Scan for the cell matching the given text and deliver its (X, Y) coordinate at center. 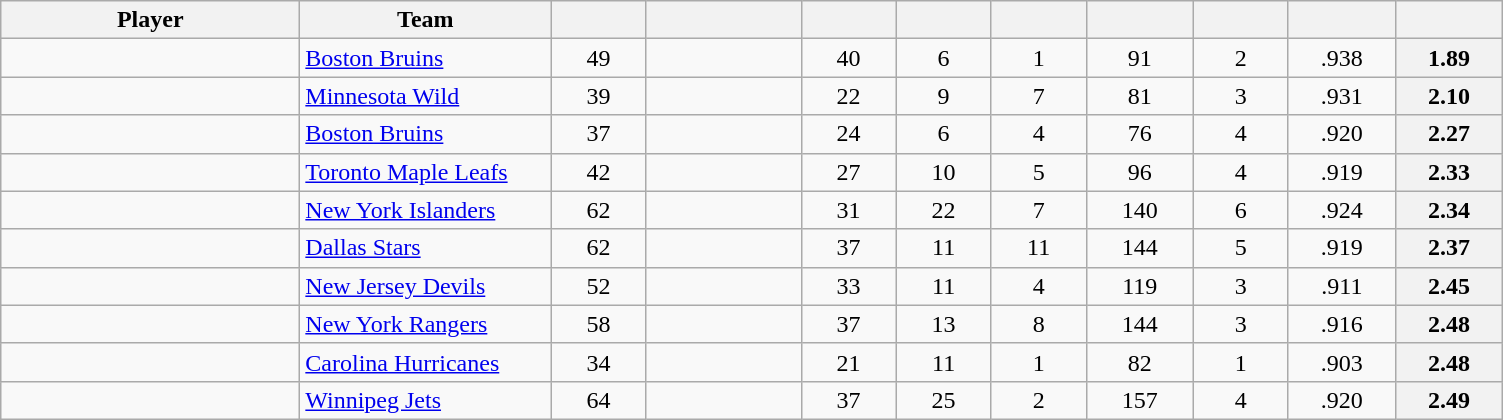
New York Islanders (426, 210)
64 (598, 400)
2.33 (1448, 172)
.924 (1342, 210)
.938 (1342, 58)
91 (1140, 58)
40 (848, 58)
Winnipeg Jets (426, 400)
9 (944, 96)
New York Rangers (426, 324)
31 (848, 210)
Player (150, 20)
.903 (1342, 362)
24 (848, 134)
25 (944, 400)
1.89 (1448, 58)
Toronto Maple Leafs (426, 172)
.916 (1342, 324)
96 (1140, 172)
New Jersey Devils (426, 286)
119 (1140, 286)
Minnesota Wild (426, 96)
Team (426, 20)
2.37 (1448, 248)
2.34 (1448, 210)
8 (1038, 324)
39 (598, 96)
82 (1140, 362)
Dallas Stars (426, 248)
21 (848, 362)
.911 (1342, 286)
Carolina Hurricanes (426, 362)
76 (1140, 134)
2.27 (1448, 134)
58 (598, 324)
49 (598, 58)
52 (598, 286)
34 (598, 362)
140 (1140, 210)
27 (848, 172)
2.49 (1448, 400)
.931 (1342, 96)
42 (598, 172)
2.45 (1448, 286)
33 (848, 286)
13 (944, 324)
81 (1140, 96)
2.10 (1448, 96)
157 (1140, 400)
10 (944, 172)
